Detect which cell encompasses the target text, then output its [x, y] center coordinate. 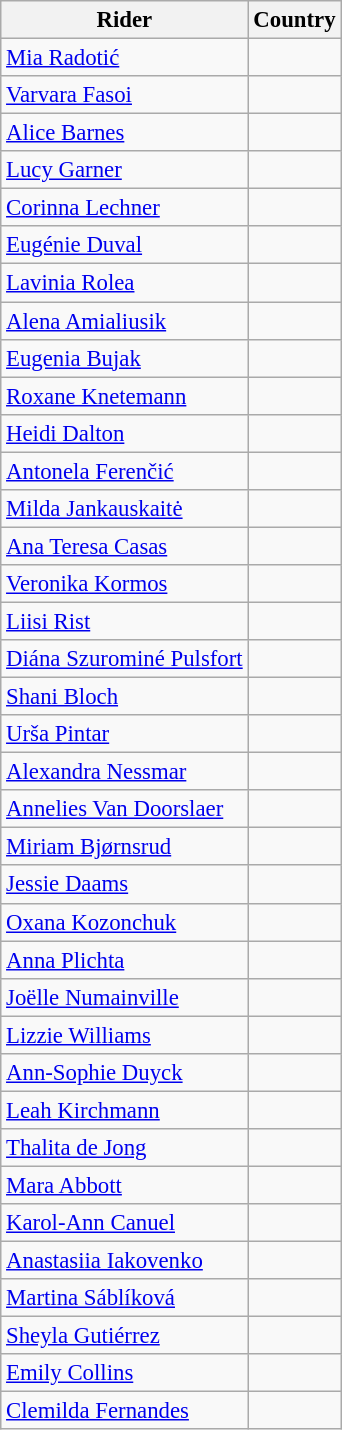
Corinna Lechner [124, 208]
Eugenia Bujak [124, 358]
Miriam Bjørnsrud [124, 847]
Heidi Dalton [124, 433]
Lucy Garner [124, 170]
Alice Barnes [124, 133]
Diána Szurominé Pulsfort [124, 659]
Lavinia Rolea [124, 283]
Anastasiia Iakovenko [124, 1261]
Alena Amialiusik [124, 321]
Urša Pintar [124, 734]
Sheyla Gutiérrez [124, 1336]
Eugénie Duval [124, 245]
Antonela Ferenčić [124, 471]
Clemilda Fernandes [124, 1411]
Shani Bloch [124, 697]
Country [294, 20]
Varvara Fasoi [124, 95]
Veronika Kormos [124, 584]
Thalita de Jong [124, 1148]
Martina Sáblíková [124, 1298]
Alexandra Nessmar [124, 772]
Lizzie Williams [124, 1035]
Mara Abbott [124, 1185]
Oxana Kozonchuk [124, 922]
Roxane Knetemann [124, 396]
Mia Radotić [124, 58]
Milda Jankauskaitė [124, 509]
Liisi Rist [124, 621]
Anna Plichta [124, 960]
Jessie Daams [124, 885]
Ann-Sophie Duyck [124, 1073]
Emily Collins [124, 1373]
Ana Teresa Casas [124, 546]
Annelies Van Doorslaer [124, 809]
Rider [124, 20]
Karol-Ann Canuel [124, 1223]
Joëlle Numainville [124, 997]
Leah Kirchmann [124, 1110]
